Provide the (X, Y) coordinate of the cell's center where the given text is located.  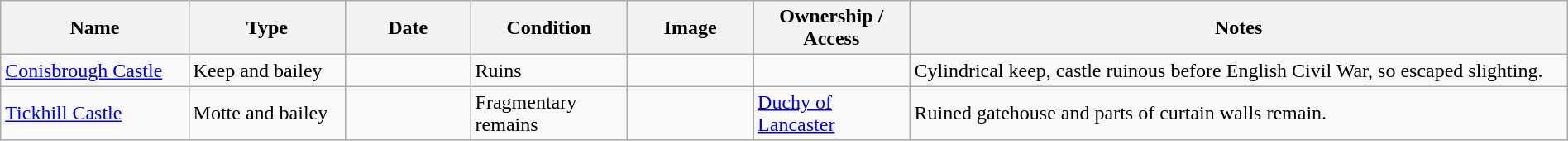
Date (409, 28)
Ruined gatehouse and parts of curtain walls remain. (1239, 113)
Cylindrical keep, castle ruinous before English Civil War, so escaped slighting. (1239, 70)
Keep and bailey (266, 70)
Type (266, 28)
Conisbrough Castle (94, 70)
Name (94, 28)
Ruins (549, 70)
Notes (1239, 28)
Ownership / Access (832, 28)
Fragmentary remains (549, 113)
Condition (549, 28)
Motte and bailey (266, 113)
Tickhill Castle (94, 113)
Duchy of Lancaster (832, 113)
Image (691, 28)
